Scan for the cell matching the given text and deliver its [X, Y] coordinate at center. 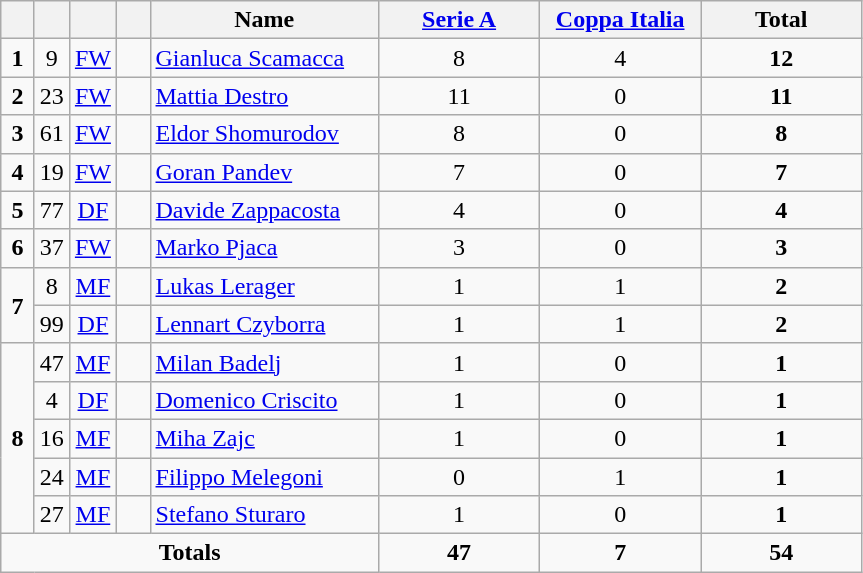
Coppa Italia [620, 20]
Davide Zappacosta [264, 210]
Lennart Czyborra [264, 324]
16 [52, 438]
6 [18, 248]
Marko Pjaca [264, 248]
54 [782, 553]
Eldor Shomurodov [264, 134]
19 [52, 172]
77 [52, 210]
Filippo Melegoni [264, 477]
Stefano Sturaro [264, 515]
Totals [190, 553]
27 [52, 515]
Gianluca Scamacca [264, 58]
Name [264, 20]
24 [52, 477]
Serie A [460, 20]
Lukas Lerager [264, 286]
61 [52, 134]
37 [52, 248]
23 [52, 96]
Domenico Criscito [264, 400]
Goran Pandev [264, 172]
5 [18, 210]
99 [52, 324]
Mattia Destro [264, 96]
12 [782, 58]
Total [782, 20]
Miha Zajc [264, 438]
Milan Badelj [264, 362]
9 [52, 58]
